Detect which cell encompasses the target text, then output its (X, Y) center coordinate. 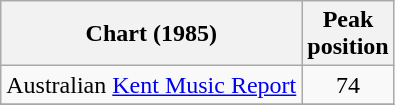
74 (348, 85)
Chart (1985) (152, 34)
Australian Kent Music Report (152, 85)
Peakposition (348, 34)
